Return the (x, y) coordinate for the center point of the cell that contains the specified text.  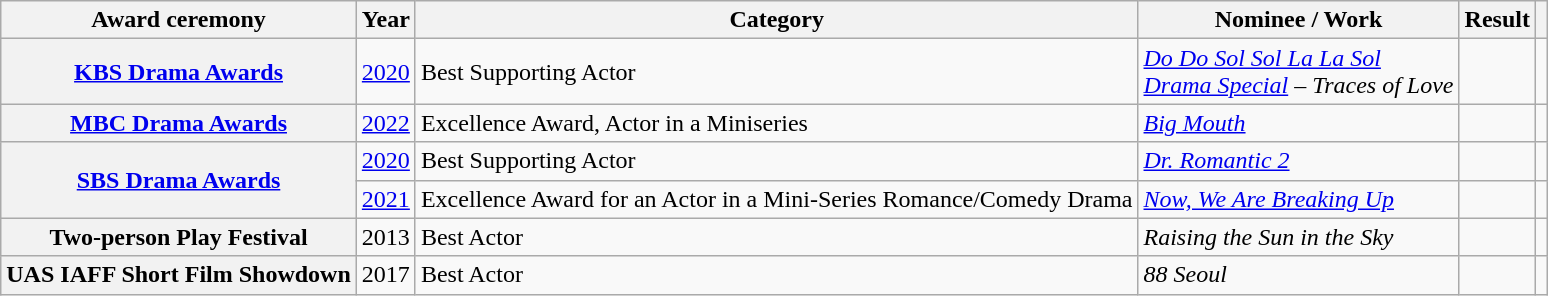
88 Seoul (1298, 275)
KBS Drama Awards (179, 72)
2022 (386, 123)
Year (386, 20)
Big Mouth (1298, 123)
UAS IAFF Short Film Showdown (179, 275)
2021 (386, 199)
Nominee / Work (1298, 20)
2013 (386, 237)
SBS Drama Awards (179, 180)
Now, We Are Breaking Up (1298, 199)
Category (776, 20)
2017 (386, 275)
Raising the Sun in the Sky (1298, 237)
Result (1497, 20)
MBC Drama Awards (179, 123)
Two-person Play Festival (179, 237)
Do Do Sol Sol La La Sol Drama Special – Traces of Love (1298, 72)
Excellence Award for an Actor in a Mini-Series Romance/Comedy Drama (776, 199)
Award ceremony (179, 20)
Dr. Romantic 2 (1298, 161)
Excellence Award, Actor in a Miniseries (776, 123)
